Provide the [x, y] coordinate of the cell's center where the given text is located.  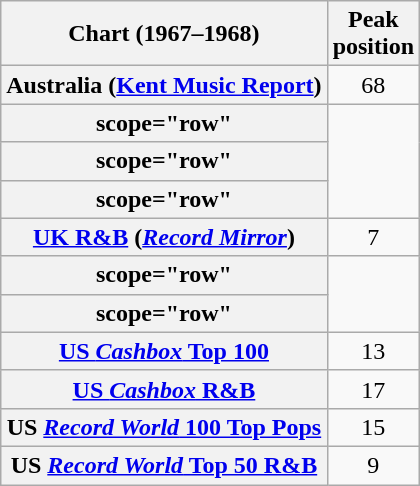
9 [373, 465]
7 [373, 237]
Chart (1967–1968) [164, 34]
US Record World Top 50 R&B [164, 465]
UK R&B (Record Mirror) [164, 237]
Peakposition [373, 34]
US Cashbox Top 100 [164, 351]
Australia (Kent Music Report) [164, 85]
15 [373, 427]
17 [373, 389]
US Cashbox R&B [164, 389]
68 [373, 85]
US Record World 100 Top Pops [164, 427]
13 [373, 351]
